Determine the [x, y] coordinate at the center of the cell enclosing the given text.  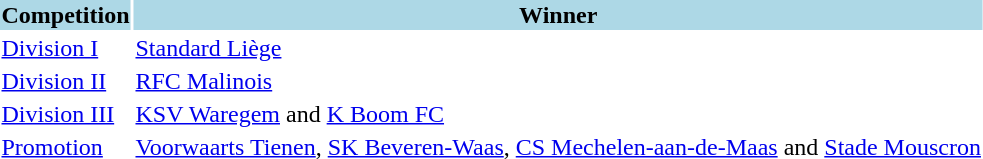
KSV Waregem and K Boom FC [558, 114]
Division III [66, 114]
Division II [66, 81]
Competition [66, 15]
Standard Liège [558, 48]
RFC Malinois [558, 81]
Division I [66, 48]
Winner [558, 15]
